Locate the cell with the specified text and output its (x, y) center coordinate. 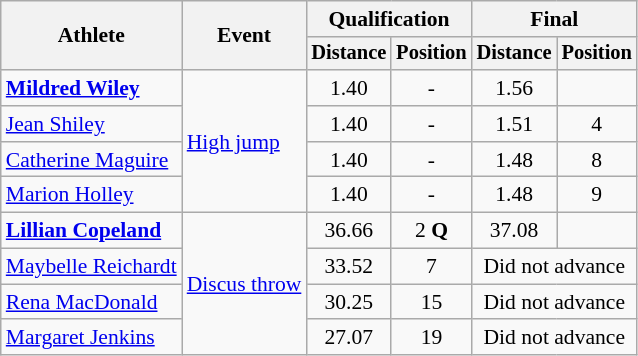
Mildred Wiley (92, 88)
Discus throw (244, 284)
37.08 (514, 231)
Event (244, 36)
Lillian Copeland (92, 231)
High jump (244, 141)
Marion Holley (92, 195)
Margaret Jenkins (92, 338)
Maybelle Reichardt (92, 267)
30.25 (348, 302)
1.56 (514, 88)
8 (597, 160)
Rena MacDonald (92, 302)
2 Q (431, 231)
27.07 (348, 338)
Final (554, 19)
36.66 (348, 231)
33.52 (348, 267)
15 (431, 302)
Catherine Maguire (92, 160)
Jean Shiley (92, 124)
Qualification (388, 19)
7 (431, 267)
Athlete (92, 36)
9 (597, 195)
1.51 (514, 124)
4 (597, 124)
19 (431, 338)
